Return (X, Y) of the center of cell containing provided text 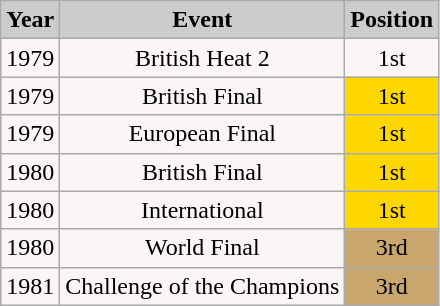
Position (392, 20)
World Final (202, 248)
Year (30, 20)
International (202, 210)
British Heat 2 (202, 58)
Event (202, 20)
1981 (30, 286)
European Final (202, 134)
Challenge of the Champions (202, 286)
